Determine the (X, Y) coordinate at the center of the cell enclosing the given text.  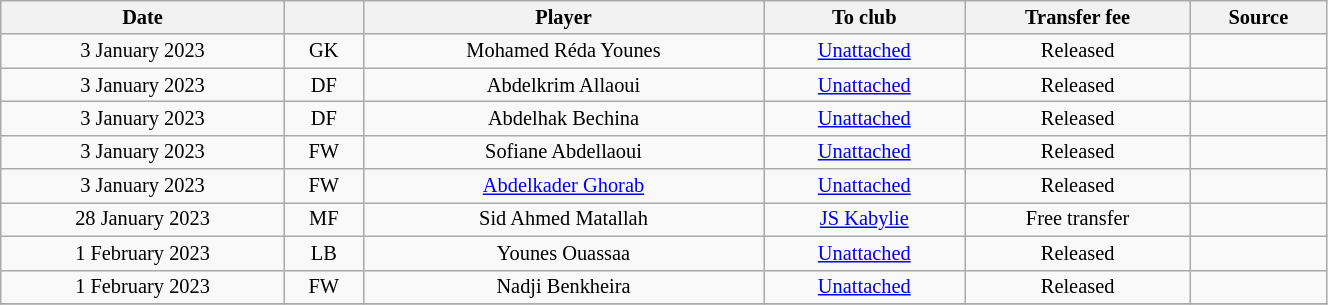
Nadji Benkheira (563, 287)
Sid Ahmed Matallah (563, 219)
To club (864, 17)
28 January 2023 (143, 219)
Player (563, 17)
Date (143, 17)
Sofiane Abdellaoui (563, 152)
Source (1258, 17)
Abdelkrim Allaoui (563, 85)
MF (324, 219)
Younes Ouassaa (563, 253)
GK (324, 51)
Transfer fee (1078, 17)
Mohamed Réda Younes (563, 51)
JS Kabylie (864, 219)
Abdelkader Ghorab (563, 186)
Free transfer (1078, 219)
Abdelhak Bechina (563, 118)
LB (324, 253)
